Find where the given text appears and provide that cell's center as [X, Y] coordinate. 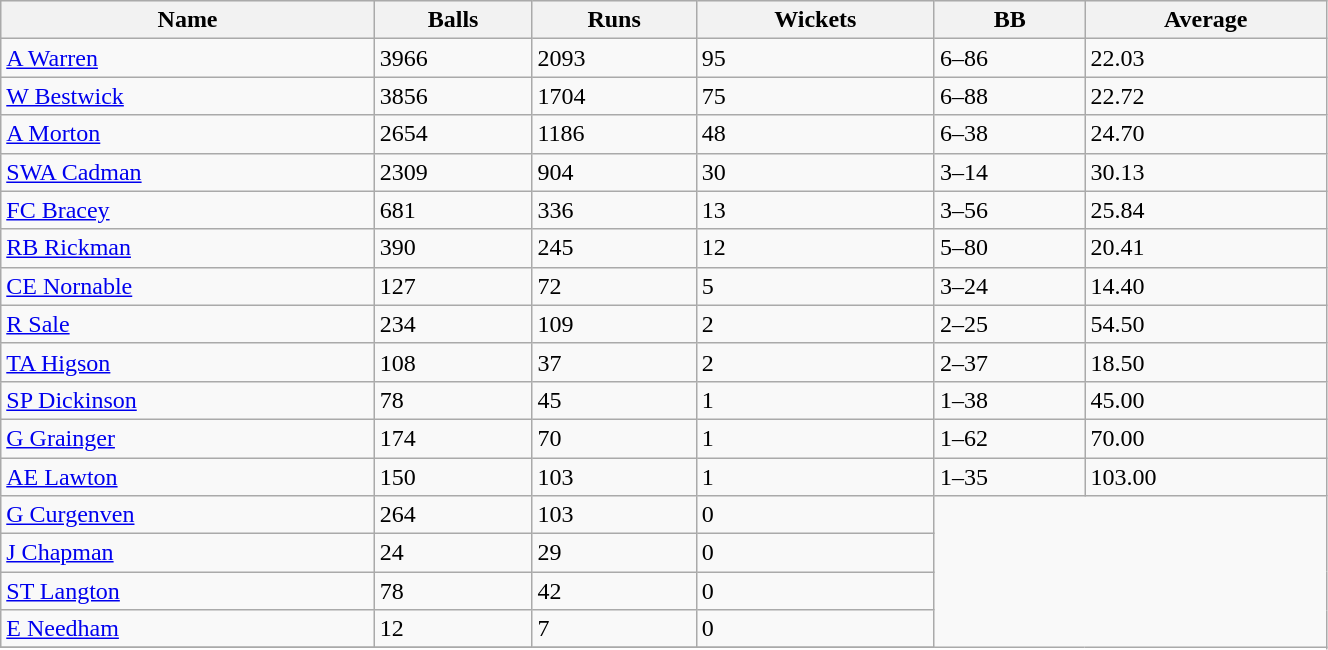
2309 [453, 172]
6–38 [1010, 134]
W Bestwick [188, 96]
6–86 [1010, 58]
95 [815, 58]
ST Langton [188, 591]
1–35 [1010, 477]
Average [1206, 20]
E Needham [188, 629]
2–37 [1010, 362]
30.13 [1206, 172]
1704 [614, 96]
5–80 [1010, 248]
72 [614, 286]
109 [614, 324]
CE Nornable [188, 286]
7 [614, 629]
3–14 [1010, 172]
29 [614, 553]
127 [453, 286]
FC Bracey [188, 210]
6–88 [1010, 96]
Wickets [815, 20]
Name [188, 20]
245 [614, 248]
3–56 [1010, 210]
G Grainger [188, 438]
48 [815, 134]
SWA Cadman [188, 172]
70 [614, 438]
336 [614, 210]
22.03 [1206, 58]
24 [453, 553]
3966 [453, 58]
70.00 [1206, 438]
264 [453, 515]
22.72 [1206, 96]
45 [614, 400]
Runs [614, 20]
150 [453, 477]
2654 [453, 134]
Balls [453, 20]
2093 [614, 58]
1–62 [1010, 438]
37 [614, 362]
45.00 [1206, 400]
13 [815, 210]
BB [1010, 20]
75 [815, 96]
2–25 [1010, 324]
TA Higson [188, 362]
234 [453, 324]
3–24 [1010, 286]
RB Rickman [188, 248]
A Morton [188, 134]
R Sale [188, 324]
108 [453, 362]
25.84 [1206, 210]
SP Dickinson [188, 400]
G Curgenven [188, 515]
904 [614, 172]
AE Lawton [188, 477]
1–38 [1010, 400]
42 [614, 591]
390 [453, 248]
3856 [453, 96]
J Chapman [188, 553]
14.40 [1206, 286]
A Warren [188, 58]
18.50 [1206, 362]
30 [815, 172]
1186 [614, 134]
174 [453, 438]
103.00 [1206, 477]
54.50 [1206, 324]
20.41 [1206, 248]
24.70 [1206, 134]
681 [453, 210]
5 [815, 286]
